Capture the cell that displays the provided text and extract its [x, y] central coordinate. 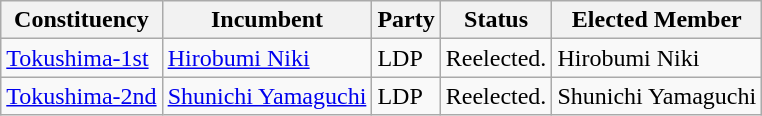
Incumbent [267, 20]
Status [496, 20]
Party [406, 20]
Tokushima-1st [82, 58]
Tokushima-2nd [82, 96]
Constituency [82, 20]
Elected Member [657, 20]
